Return the [X, Y] coordinate for the center point of the cell that contains the specified text.  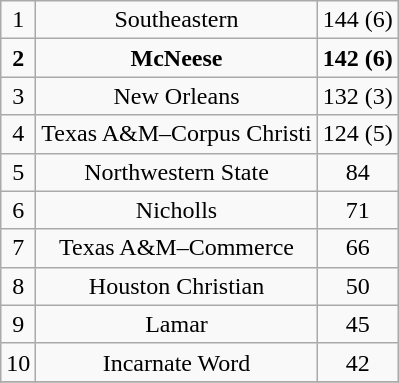
Incarnate Word [176, 362]
144 (6) [358, 20]
1 [18, 20]
71 [358, 210]
6 [18, 210]
9 [18, 324]
4 [18, 134]
50 [358, 286]
Texas A&M–Commerce [176, 248]
142 (6) [358, 58]
New Orleans [176, 96]
Nicholls [176, 210]
McNeese [176, 58]
42 [358, 362]
2 [18, 58]
5 [18, 172]
3 [18, 96]
84 [358, 172]
7 [18, 248]
Texas A&M–Corpus Christi [176, 134]
132 (3) [358, 96]
Northwestern State [176, 172]
Southeastern [176, 20]
45 [358, 324]
Lamar [176, 324]
10 [18, 362]
66 [358, 248]
8 [18, 286]
124 (5) [358, 134]
Houston Christian [176, 286]
